For the text-containing cell, return its midpoint in [X, Y] coordinate format. 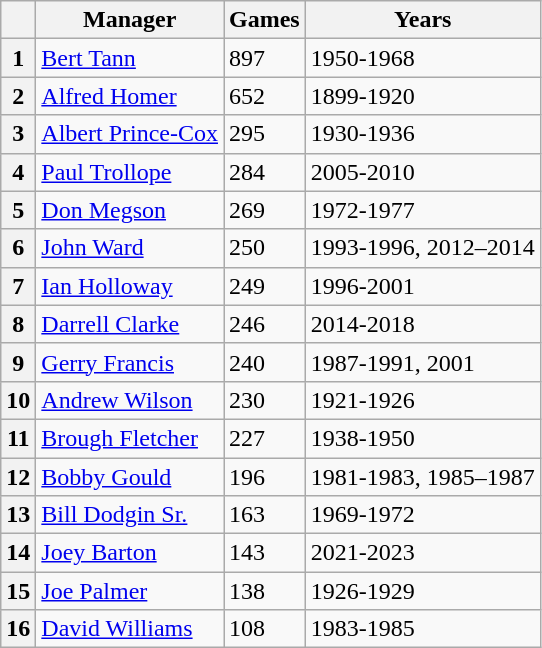
Albert Prince-Cox [130, 134]
230 [265, 400]
6 [18, 248]
Darrell Clarke [130, 324]
15 [18, 591]
1950-1968 [422, 58]
1 [18, 58]
4 [18, 172]
2 [18, 96]
14 [18, 553]
11 [18, 438]
Joey Barton [130, 553]
1921-1926 [422, 400]
Years [422, 20]
Ian Holloway [130, 286]
108 [265, 629]
1981-1983, 1985–1987 [422, 477]
1938-1950 [422, 438]
250 [265, 248]
7 [18, 286]
249 [265, 286]
1899-1920 [422, 96]
269 [265, 210]
143 [265, 553]
138 [265, 591]
3 [18, 134]
284 [265, 172]
2021-2023 [422, 553]
16 [18, 629]
Brough Fletcher [130, 438]
196 [265, 477]
897 [265, 58]
1983-1985 [422, 629]
Bill Dodgin Sr. [130, 515]
2005-2010 [422, 172]
Don Megson [130, 210]
1972-1977 [422, 210]
Andrew Wilson [130, 400]
8 [18, 324]
Joe Palmer [130, 591]
Alfred Homer [130, 96]
13 [18, 515]
Paul Trollope [130, 172]
9 [18, 362]
Games [265, 20]
227 [265, 438]
1996-2001 [422, 286]
Manager [130, 20]
John Ward [130, 248]
10 [18, 400]
163 [265, 515]
1993-1996, 2012–2014 [422, 248]
652 [265, 96]
1926-1929 [422, 591]
2014-2018 [422, 324]
246 [265, 324]
Bobby Gould [130, 477]
5 [18, 210]
Gerry Francis [130, 362]
1987-1991, 2001 [422, 362]
1969-1972 [422, 515]
295 [265, 134]
1930-1936 [422, 134]
240 [265, 362]
12 [18, 477]
Bert Tann [130, 58]
David Williams [130, 629]
